Return the [x, y] coordinate for the center point of the cell that contains the specified text.  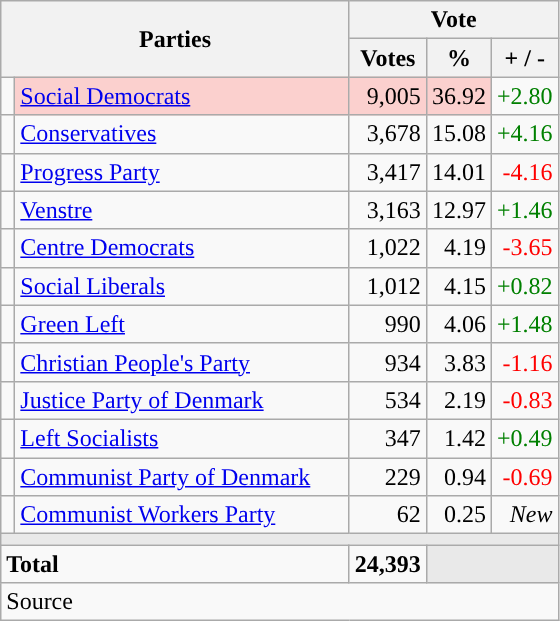
New [524, 515]
Vote [454, 20]
Votes [388, 58]
2.19 [458, 400]
Venstre [182, 210]
24,393 [388, 564]
4.19 [458, 248]
-0.83 [524, 400]
Source [280, 602]
Communist Party of Denmark [182, 477]
934 [388, 362]
-4.16 [524, 172]
3,163 [388, 210]
+0.49 [524, 438]
1.42 [458, 438]
Total [176, 564]
+2.80 [524, 96]
347 [388, 438]
Christian People's Party [182, 362]
+1.48 [524, 324]
1,012 [388, 286]
15.08 [458, 134]
36.92 [458, 96]
0.94 [458, 477]
+0.82 [524, 286]
229 [388, 477]
% [458, 58]
+1.46 [524, 210]
534 [388, 400]
Left Socialists [182, 438]
-0.69 [524, 477]
9,005 [388, 96]
1,022 [388, 248]
Justice Party of Denmark [182, 400]
3,417 [388, 172]
12.97 [458, 210]
Green Left [182, 324]
Conservatives [182, 134]
+4.16 [524, 134]
Parties [176, 39]
Social Liberals [182, 286]
Social Democrats [182, 96]
990 [388, 324]
-1.16 [524, 362]
3,678 [388, 134]
0.25 [458, 515]
Progress Party [182, 172]
-3.65 [524, 248]
Communist Workers Party [182, 515]
4.06 [458, 324]
4.15 [458, 286]
Centre Democrats [182, 248]
3.83 [458, 362]
+ / - [524, 58]
14.01 [458, 172]
62 [388, 515]
